Scan for the cell matching the given text and deliver its [X, Y] coordinate at center. 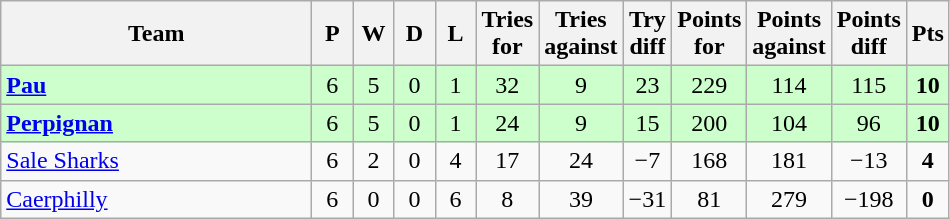
Sale Sharks [156, 161]
200 [710, 123]
32 [508, 85]
115 [868, 85]
−198 [868, 199]
114 [789, 85]
P [332, 34]
Points for [710, 34]
181 [789, 161]
L [456, 34]
104 [789, 123]
17 [508, 161]
168 [710, 161]
Tries against [581, 34]
Pau [156, 85]
81 [710, 199]
8 [508, 199]
−31 [648, 199]
−7 [648, 161]
2 [374, 161]
Caerphilly [156, 199]
15 [648, 123]
Try diff [648, 34]
279 [789, 199]
Perpignan [156, 123]
Team [156, 34]
D [414, 34]
W [374, 34]
39 [581, 199]
23 [648, 85]
Points diff [868, 34]
Tries for [508, 34]
Pts [928, 34]
Points against [789, 34]
229 [710, 85]
−13 [868, 161]
96 [868, 123]
